For the text-containing cell, return its midpoint in [X, Y] coordinate format. 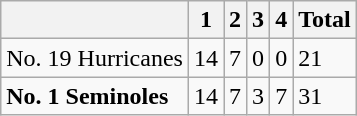
2 [236, 20]
1 [206, 20]
4 [282, 20]
31 [325, 96]
No. 19 Hurricanes [95, 58]
21 [325, 58]
No. 1 Seminoles [95, 96]
Total [325, 20]
